Return the (X, Y) coordinate for the center point of the cell that contains the specified text.  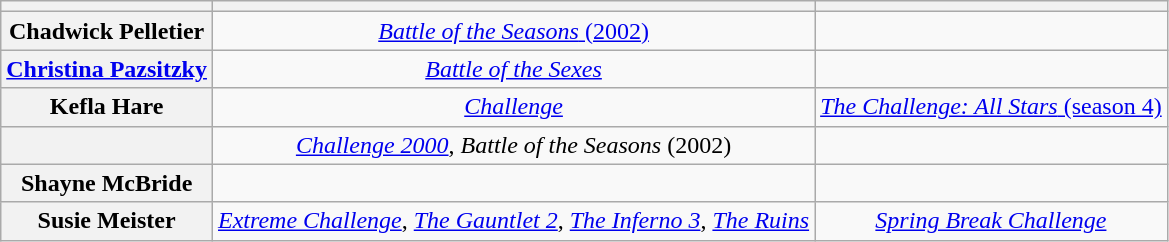
Battle of the Seasons (2002) (513, 31)
Battle of the Sexes (513, 69)
Chadwick Pelletier (107, 31)
Shayne McBride (107, 183)
Challenge (513, 107)
Spring Break Challenge (992, 221)
Extreme Challenge, The Gauntlet 2, The Inferno 3, The Ruins (513, 221)
Christina Pazsitzky (107, 69)
Challenge 2000, Battle of the Seasons (2002) (513, 145)
Susie Meister (107, 221)
Kefla Hare (107, 107)
The Challenge: All Stars (season 4) (992, 107)
